Return the [X, Y] coordinate for the center point of the cell that contains the specified text.  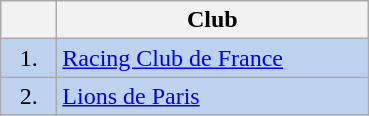
Racing Club de France [212, 58]
1. [29, 58]
Lions de Paris [212, 96]
Club [212, 20]
2. [29, 96]
